Extract the (x, y) coordinate from the center of the cell holding the provided text.  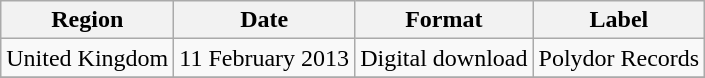
Format (444, 20)
Label (619, 20)
United Kingdom (88, 58)
Polydor Records (619, 58)
11 February 2013 (264, 58)
Digital download (444, 58)
Date (264, 20)
Region (88, 20)
